Output the [X, Y] coordinate of the center of the cell containing the given text.  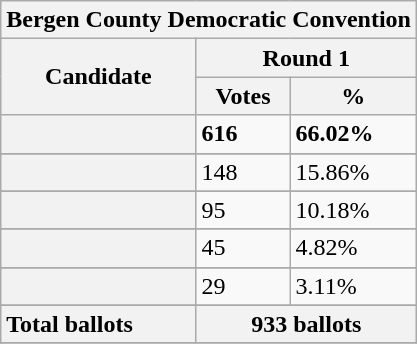
Votes [243, 96]
95 [243, 210]
3.11% [353, 286]
Round 1 [306, 58]
616 [243, 134]
Total ballots [98, 324]
15.86% [353, 172]
4.82% [353, 248]
29 [243, 286]
10.18% [353, 210]
933 ballots [306, 324]
66.02% [353, 134]
45 [243, 248]
Candidate [98, 77]
% [353, 96]
148 [243, 172]
Bergen County Democratic Convention [209, 20]
